Return [X, Y] of the center of cell containing provided text 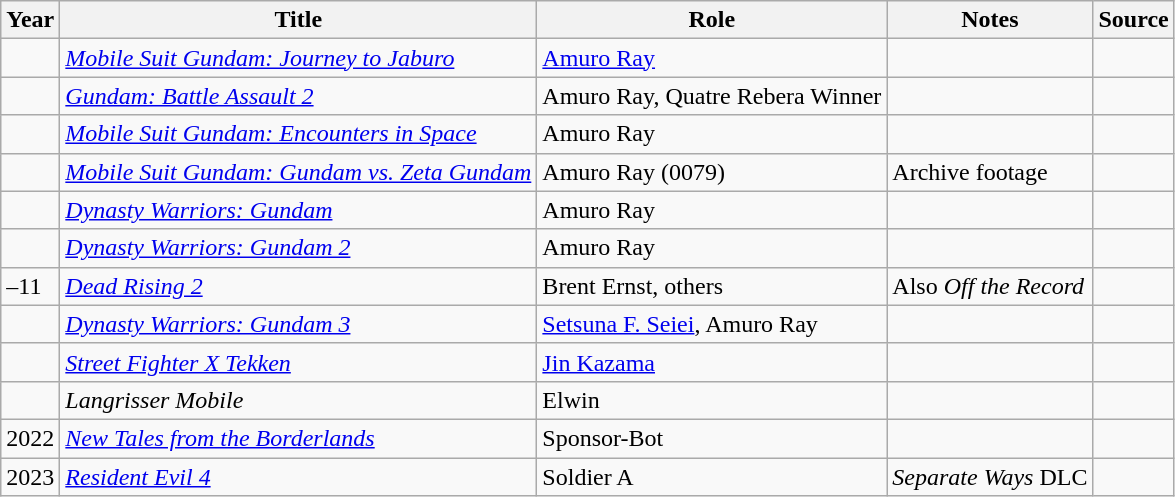
Source [1134, 20]
Setsuna F. Seiei, Amuro Ray [712, 324]
Dynasty Warriors: Gundam [298, 210]
Elwin [712, 400]
Brent Ernst, others [712, 286]
Mobile Suit Gundam: Encounters in Space [298, 134]
Notes [990, 20]
Dynasty Warriors: Gundam 3 [298, 324]
Jin Kazama [712, 362]
Amuro Ray, Quatre Rebera Winner [712, 96]
Archive footage [990, 172]
Mobile Suit Gundam: Journey to Jaburo [298, 58]
2023 [30, 477]
Mobile Suit Gundam: Gundam vs. Zeta Gundam [298, 172]
Sponsor-Bot [712, 438]
Also Off the Record [990, 286]
–11 [30, 286]
2022 [30, 438]
Langrisser Mobile [298, 400]
Dynasty Warriors: Gundam 2 [298, 248]
Role [712, 20]
Resident Evil 4 [298, 477]
New Tales from the Borderlands [298, 438]
Title [298, 20]
Soldier A [712, 477]
Amuro Ray (0079) [712, 172]
Dead Rising 2 [298, 286]
Year [30, 20]
Street Fighter X Tekken [298, 362]
Separate Ways DLC [990, 477]
Gundam: Battle Assault 2 [298, 96]
